Scan for the cell matching the given text and deliver its [x, y] coordinate at center. 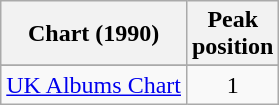
Chart (1990) [94, 34]
UK Albums Chart [94, 85]
1 [232, 85]
Peakposition [232, 34]
